Capture the cell that displays the provided text and extract its [X, Y] central coordinate. 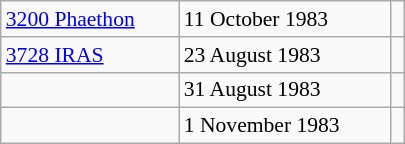
31 August 1983 [286, 90]
11 October 1983 [286, 19]
3728 IRAS [90, 55]
3200 Phaethon [90, 19]
1 November 1983 [286, 126]
23 August 1983 [286, 55]
